Search for the cell housing the specified text and yield its (X, Y) center coordinate. 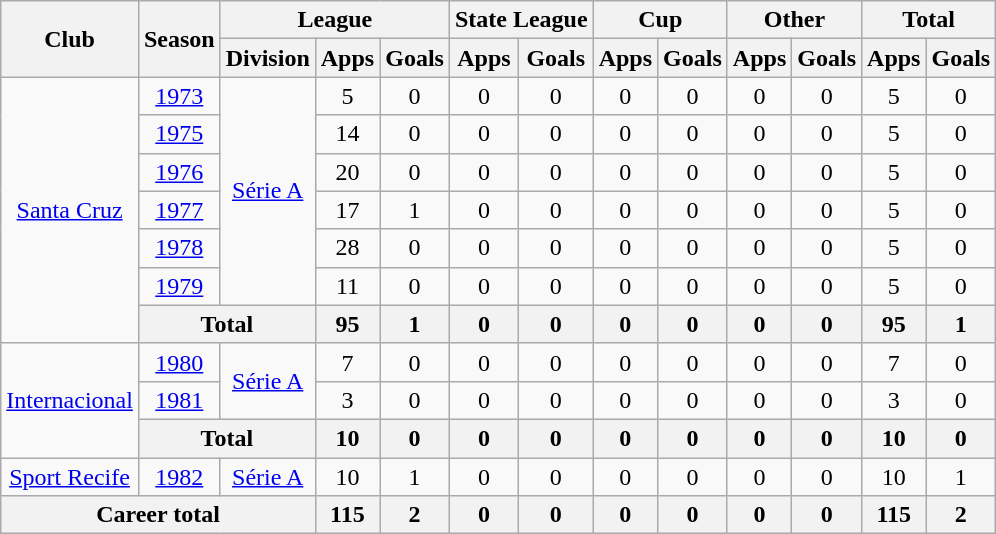
1975 (179, 134)
Cup (660, 20)
17 (347, 210)
Club (70, 39)
20 (347, 172)
Career total (158, 515)
Internacional (70, 400)
State League (521, 20)
League (334, 20)
1981 (179, 400)
Season (179, 39)
Other (794, 20)
1977 (179, 210)
14 (347, 134)
1978 (179, 248)
28 (347, 248)
1982 (179, 477)
1973 (179, 96)
Sport Recife (70, 477)
1980 (179, 362)
Division (268, 58)
11 (347, 286)
1976 (179, 172)
1979 (179, 286)
Santa Cruz (70, 210)
